Return [X, Y] of the center of cell containing provided text 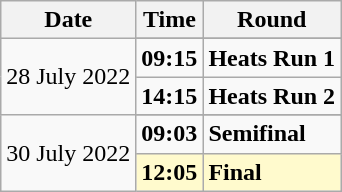
28 July 2022 [68, 77]
Time [170, 20]
Round [272, 20]
Heats Run 2 [272, 96]
09:03 [170, 134]
09:15 [170, 58]
Date [68, 20]
Final [272, 172]
14:15 [170, 96]
Heats Run 1 [272, 58]
Semifinal [272, 134]
30 July 2022 [68, 153]
12:05 [170, 172]
